Output the [x, y] coordinate of the center of the cell containing the given text.  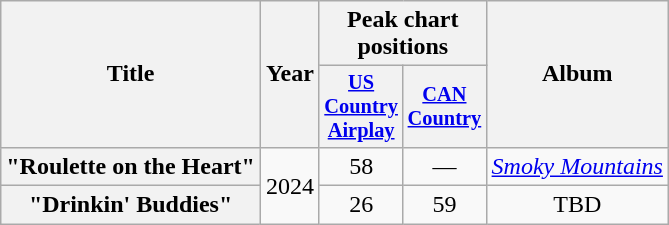
CAN Country [444, 107]
Peak chart positions [402, 34]
26 [360, 205]
"Drinkin' Buddies" [131, 205]
Smoky Mountains [577, 166]
2024 [290, 185]
— [444, 166]
US Country Airplay [360, 107]
TBD [577, 205]
59 [444, 205]
Year [290, 74]
Title [131, 74]
Album [577, 74]
"Roulette on the Heart" [131, 166]
58 [360, 166]
